Find where the given text appears and provide that cell's center as (X, Y) coordinate. 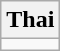
Thai (30, 20)
